Identify which cell holds the provided text, then report its (x, y) central coordinate. 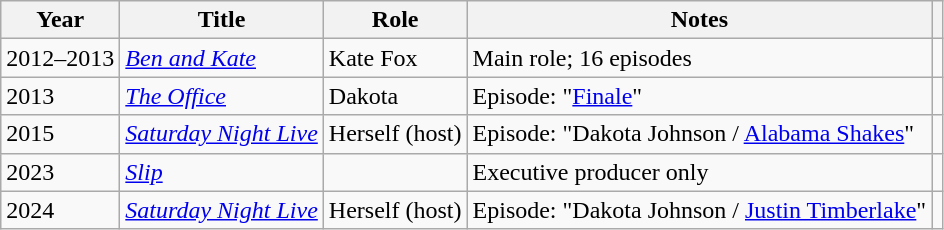
2015 (60, 134)
Role (395, 20)
2013 (60, 96)
2023 (60, 172)
2024 (60, 210)
Dakota (395, 96)
2012–2013 (60, 58)
Slip (222, 172)
Year (60, 20)
The Office (222, 96)
Notes (700, 20)
Executive producer only (700, 172)
Ben and Kate (222, 58)
Main role; 16 episodes (700, 58)
Episode: "Dakota Johnson / Alabama Shakes" (700, 134)
Episode: "Finale" (700, 96)
Title (222, 20)
Kate Fox (395, 58)
Episode: "Dakota Johnson / Justin Timberlake" (700, 210)
